Detect which cell encompasses the target text, then output its (X, Y) center coordinate. 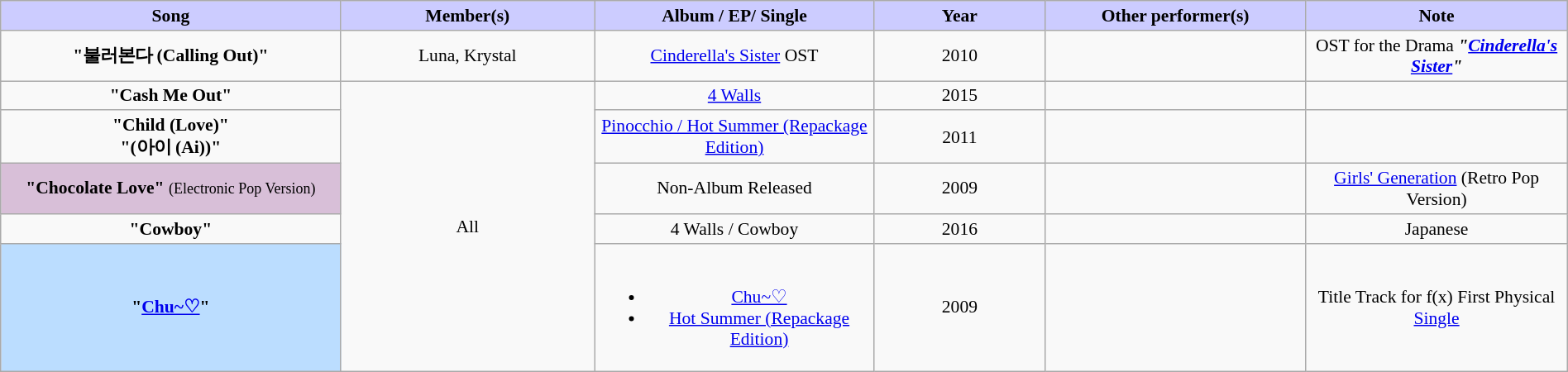
2016 (959, 228)
4 Walls / Cowboy (734, 228)
Album / EP/ Single (734, 16)
Song (170, 16)
"불러본다 (Calling Out)" (170, 55)
4 Walls (734, 96)
Pinocchio / Hot Summer (Repackage Edition) (734, 136)
Title Track for f(x) First Physical Single (1437, 308)
Year (959, 16)
OST for the Drama "Cinderella's Sister" (1437, 55)
Girls' Generation (Retro Pop Version) (1437, 188)
Chu~♡Hot Summer (Repackage Edition) (734, 308)
"Cowboy" (170, 228)
Member(s) (468, 16)
2015 (959, 96)
All (468, 227)
2011 (959, 136)
"Chu~♡" (170, 308)
Japanese (1437, 228)
Luna, Krystal (468, 55)
Non-Album Released (734, 188)
"Child (Love)""(아이 (Ai))" (170, 136)
Cinderella's Sister OST (734, 55)
2010 (959, 55)
"Chocolate Love" (Electronic Pop Version) (170, 188)
Other performer(s) (1175, 16)
"Cash Me Out" (170, 96)
Note (1437, 16)
